Search for the cell housing the specified text and yield its [x, y] center coordinate. 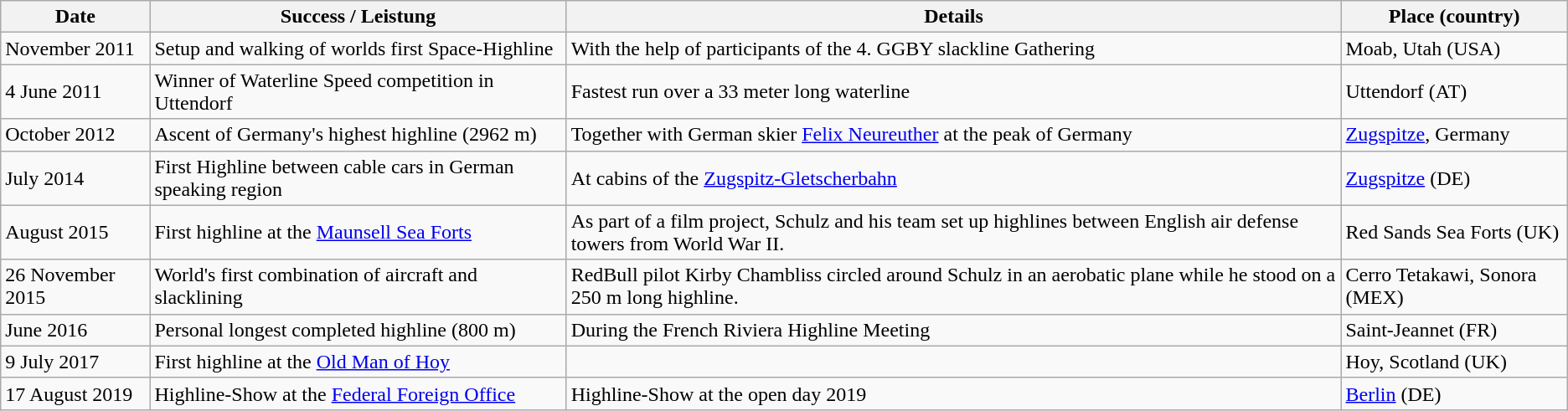
Fastest run over a 33 meter long waterline [953, 92]
Red Sands Sea Forts (UK) [1454, 233]
Zugspitze (DE) [1454, 177]
Saint-Jeannet (FR) [1454, 330]
As part of a film project, Schulz and his team set up highlines between English air defense towers from World War II. [953, 233]
Moab, Utah (USA) [1454, 49]
Personal longest completed highline (800 m) [358, 330]
RedBull pilot Kirby Chambliss circled around Schulz in an aerobatic plane while he stood on a 250 m long highline. [953, 286]
4 June 2011 [75, 92]
Uttendorf (AT) [1454, 92]
17 August 2019 [75, 393]
9 July 2017 [75, 362]
With the help of participants of the 4. GGBY slackline Gathering [953, 49]
Highline-Show at the Federal Foreign Office [358, 393]
October 2012 [75, 135]
Zugspitze, Germany [1454, 135]
Berlin (DE) [1454, 393]
At cabins of the Zugspitz-Gletscherbahn [953, 177]
First highline at the Old Man of Hoy [358, 362]
November 2011 [75, 49]
Winner of Waterline Speed competition in Uttendorf [358, 92]
June 2016 [75, 330]
During the French Riviera Highline Meeting [953, 330]
Success / Leistung [358, 17]
Highline-Show at the open day 2019 [953, 393]
Details [953, 17]
Ascent of Germany's highest highline (2962 m) [358, 135]
First Highline between cable cars in German speaking region [358, 177]
Together with German skier Felix Neureuther at the peak of Germany [953, 135]
First highline at the Maunsell Sea Forts [358, 233]
July 2014 [75, 177]
Date [75, 17]
26 November 2015 [75, 286]
World's first combination of aircraft and slacklining [358, 286]
Setup and walking of worlds first Space-Highline [358, 49]
August 2015 [75, 233]
Hoy, Scotland (UK) [1454, 362]
Place (country) [1454, 17]
Cerro Tetakawi, Sonora (MEX) [1454, 286]
